Detect which cell encompasses the target text, then output its (x, y) center coordinate. 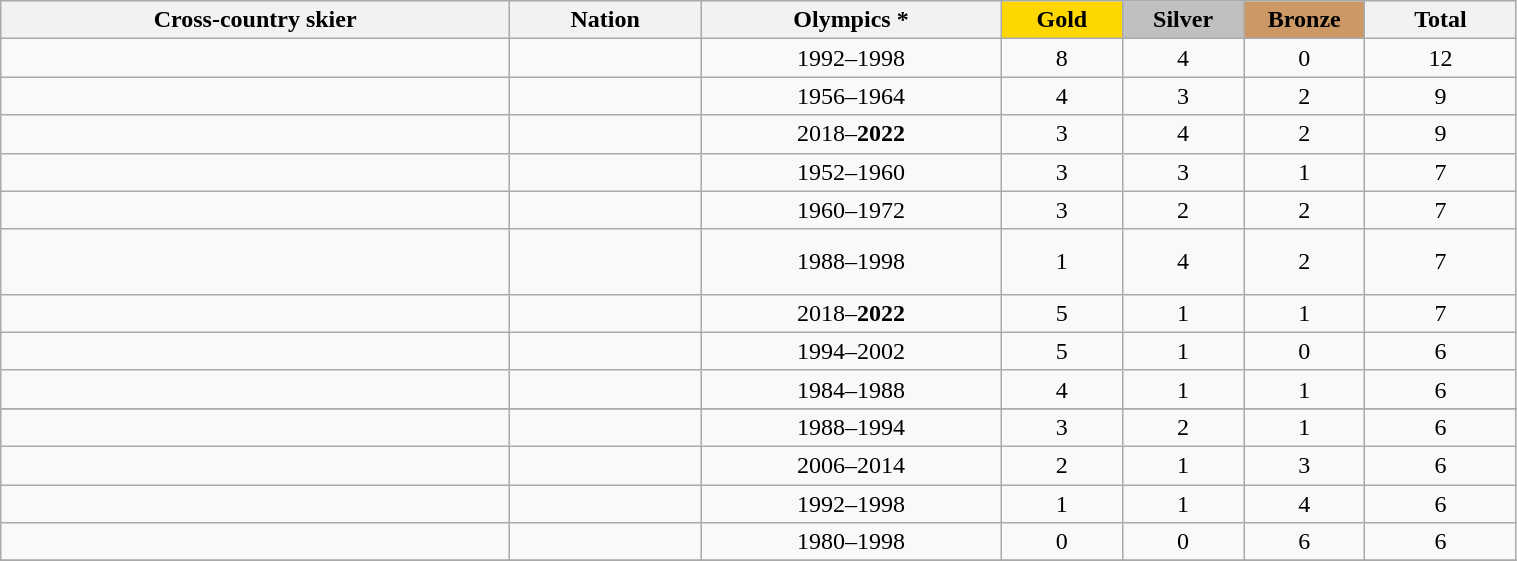
1980–1998 (852, 542)
1994–2002 (852, 351)
Bronze (1304, 20)
Total (1440, 20)
Silver (1182, 20)
8 (1062, 58)
Cross-country skier (256, 20)
1988–1998 (852, 262)
1988–1994 (852, 427)
Gold (1062, 20)
1956–1964 (852, 96)
1952–1960 (852, 172)
2006–2014 (852, 465)
1984–1988 (852, 389)
Nation (604, 20)
Olympics * (852, 20)
1960–1972 (852, 210)
12 (1440, 58)
